Capture the cell that displays the provided text and extract its [x, y] central coordinate. 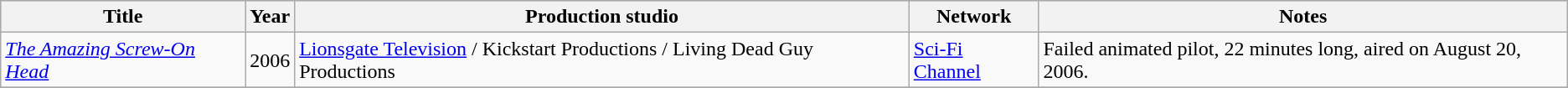
Failed animated pilot, 22 minutes long, aired on August 20, 2006. [1303, 60]
Network [973, 17]
Sci-Fi Channel [973, 60]
Notes [1303, 17]
Production studio [602, 17]
Title [123, 17]
The Amazing Screw-On Head [123, 60]
Lionsgate Television / Kickstart Productions / Living Dead Guy Productions [602, 60]
2006 [270, 60]
Year [270, 17]
